Return the [x, y] coordinate for the center point of the cell that contains the specified text.  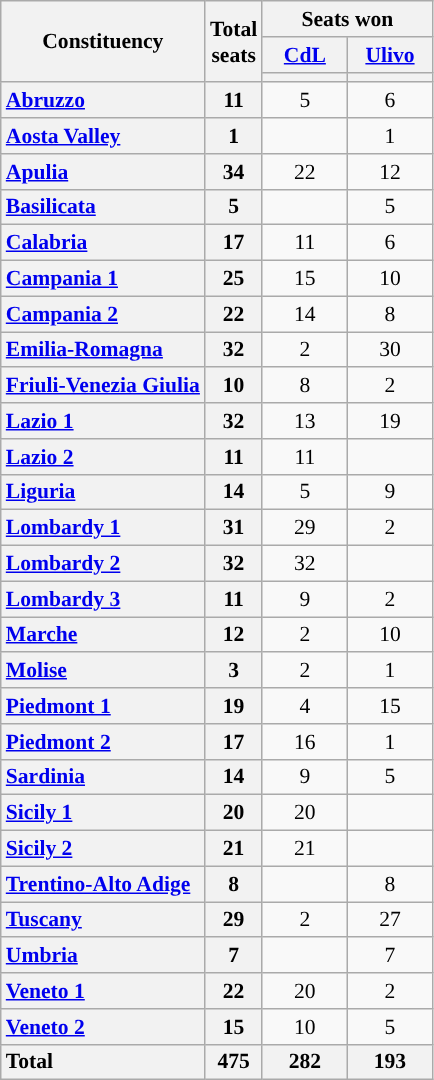
Veneto 2 [103, 1027]
25 [234, 279]
Lombardy 2 [103, 564]
Umbria [103, 956]
Abruzzo [103, 101]
Liguria [103, 492]
Basilicata [103, 207]
Aosta Valley [103, 136]
475 [234, 1062]
13 [304, 421]
282 [304, 1062]
Total [103, 1062]
Ulivo [390, 55]
16 [304, 742]
34 [234, 172]
Calabria [103, 243]
Sardinia [103, 777]
Piedmont 1 [103, 706]
Trentino-Alto Adige [103, 884]
Lazio 2 [103, 457]
Seats won [347, 19]
27 [390, 920]
CdL [304, 55]
31 [234, 528]
Apulia [103, 172]
30 [390, 350]
Molise [103, 671]
Lazio 1 [103, 421]
Friuli-Venezia Giulia [103, 386]
Sicily 1 [103, 813]
Sicily 2 [103, 849]
4 [304, 706]
Emilia-Romagna [103, 350]
Piedmont 2 [103, 742]
Lombardy 1 [103, 528]
Campania 1 [103, 279]
Tuscany [103, 920]
Campania 2 [103, 314]
3 [234, 671]
Constituency [103, 42]
Marche [103, 635]
193 [390, 1062]
Totalseats [234, 42]
Veneto 1 [103, 991]
Lombardy 3 [103, 599]
